Find where the given text appears and provide that cell's center as [X, Y] coordinate. 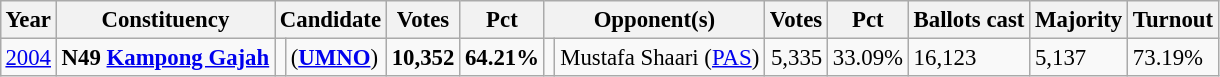
Opponent(s) [654, 20]
Candidate [330, 20]
16,123 [968, 57]
5,335 [796, 57]
33.09% [868, 57]
10,352 [422, 57]
Turnout [1174, 20]
Ballots cast [968, 20]
73.19% [1174, 57]
Mustafa Shaari (PAS) [660, 57]
Year [28, 20]
2004 [28, 57]
64.21% [502, 57]
N49 Kampong Gajah [165, 57]
5,137 [1079, 57]
(UMNO) [336, 57]
Constituency [165, 20]
Majority [1079, 20]
